Return the (X, Y) coordinate for the center point of the cell that contains the specified text.  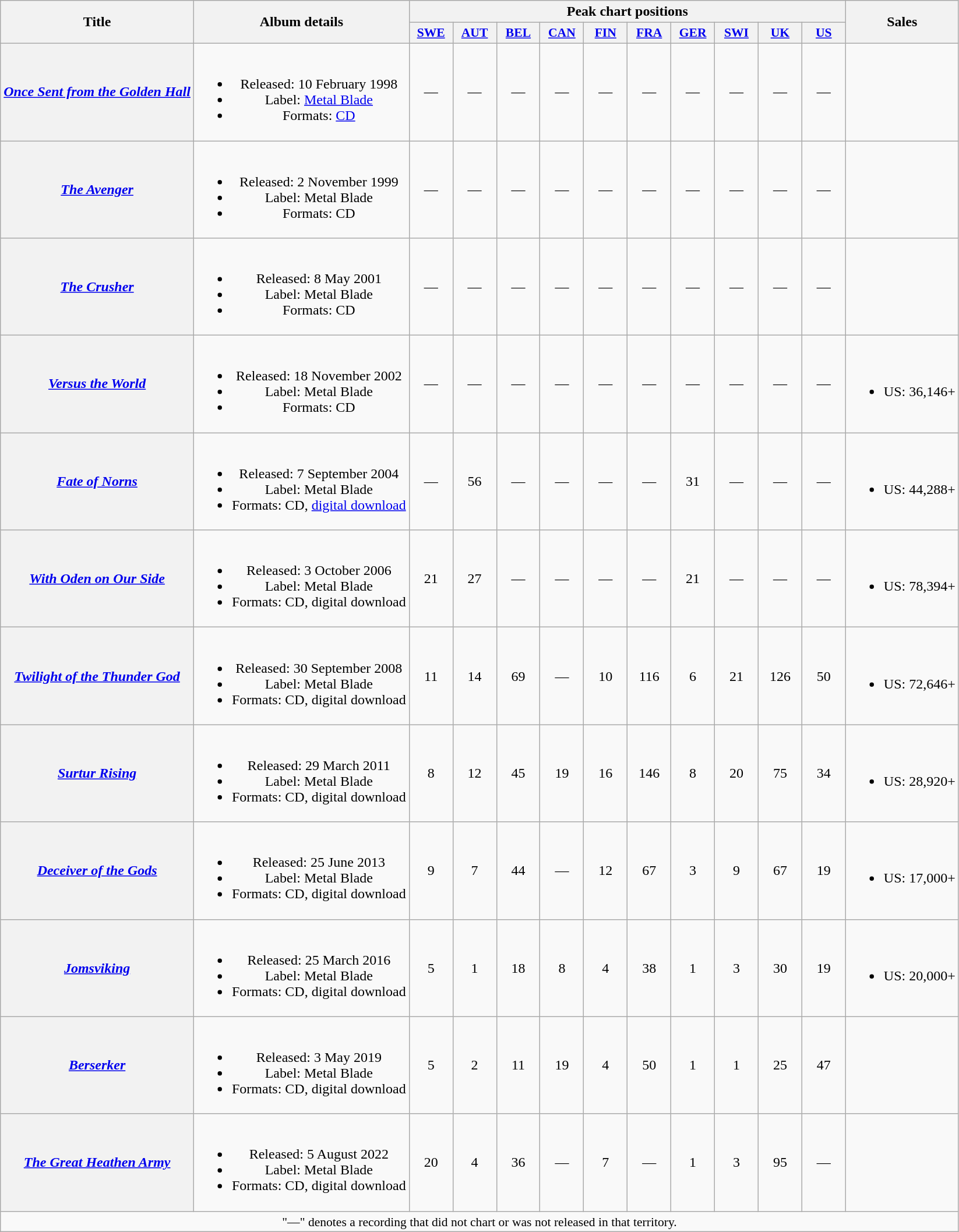
Twilight of the Thunder God (97, 676)
US (824, 33)
US: 44,288+ (902, 481)
44 (519, 870)
Sales (902, 22)
56 (474, 481)
Album details (301, 22)
146 (649, 774)
16 (606, 774)
31 (693, 481)
45 (519, 774)
AUT (474, 33)
Surtur Rising (97, 774)
38 (649, 968)
30 (780, 968)
US: 36,146+ (902, 384)
US: 78,394+ (902, 579)
SWI (736, 33)
Released: 2 November 1999Label: Metal BladeFormats: CD (301, 190)
Jomsviking (97, 968)
36 (519, 1163)
18 (519, 968)
Released: 18 November 2002Label: Metal BladeFormats: CD (301, 384)
Versus the World (97, 384)
Released: 5 August 2022Label: Metal BladeFormats: CD, digital download (301, 1163)
Berserker (97, 1065)
75 (780, 774)
US: 20,000+ (902, 968)
2 (474, 1065)
Released: 25 June 2013Label: Metal BladeFormats: CD, digital download (301, 870)
The Crusher (97, 287)
Title (97, 22)
Deceiver of the Gods (97, 870)
95 (780, 1163)
Fate of Norns (97, 481)
SWE (431, 33)
Peak chart positions (627, 12)
Released: 29 March 2011Label: Metal BladeFormats: CD, digital download (301, 774)
Once Sent from the Golden Hall (97, 92)
69 (519, 676)
UK (780, 33)
US: 17,000+ (902, 870)
47 (824, 1065)
Released: 3 May 2019Label: Metal BladeFormats: CD, digital download (301, 1065)
Released: 3 October 2006Label: Metal BladeFormats: CD, digital download (301, 579)
34 (824, 774)
US: 28,920+ (902, 774)
27 (474, 579)
10 (606, 676)
The Avenger (97, 190)
FRA (649, 33)
"—" denotes a recording that did not chart or was not released in that territory. (479, 1222)
FIN (606, 33)
14 (474, 676)
126 (780, 676)
Released: 7 September 2004Label: Metal BladeFormats: CD, digital download (301, 481)
Released: 10 February 1998Label: Metal BladeFormats: CD (301, 92)
Released: 30 September 2008Label: Metal BladeFormats: CD, digital download (301, 676)
With Oden on Our Side (97, 579)
US: 72,646+ (902, 676)
BEL (519, 33)
25 (780, 1065)
The Great Heathen Army (97, 1163)
Released: 8 May 2001Label: Metal BladeFormats: CD (301, 287)
116 (649, 676)
6 (693, 676)
GER (693, 33)
Released: 25 March 2016Label: Metal BladeFormats: CD, digital download (301, 968)
CAN (562, 33)
